Find where the given text appears and provide that cell's center as [X, Y] coordinate. 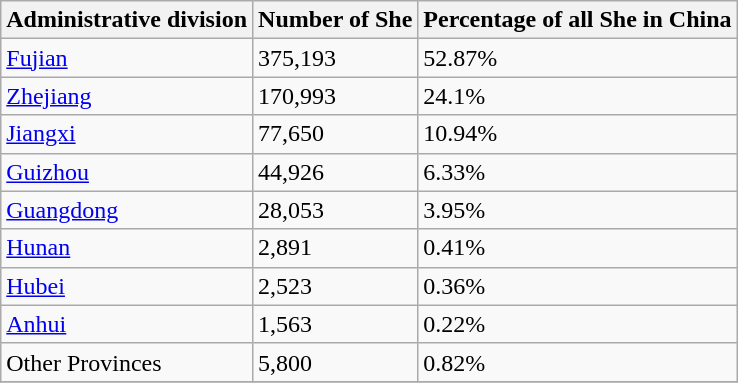
5,800 [336, 362]
77,650 [336, 134]
Hunan [127, 248]
6.33% [578, 172]
24.1% [578, 96]
2,891 [336, 248]
Administrative division [127, 20]
0.22% [578, 324]
10.94% [578, 134]
28,053 [336, 210]
375,193 [336, 58]
170,993 [336, 96]
0.41% [578, 248]
Number of She [336, 20]
3.95% [578, 210]
52.87% [578, 58]
0.36% [578, 286]
44,926 [336, 172]
Fujian [127, 58]
Guangdong [127, 210]
Guizhou [127, 172]
Zhejiang [127, 96]
Anhui [127, 324]
Jiangxi [127, 134]
Other Provinces [127, 362]
Hubei [127, 286]
1,563 [336, 324]
0.82% [578, 362]
Percentage of all She in China [578, 20]
2,523 [336, 286]
